Provide the [x, y] coordinate of the cell's center where the given text is located.  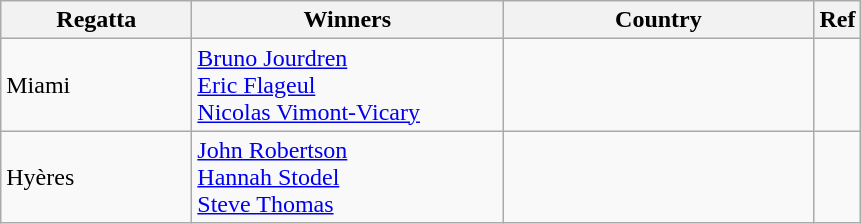
Country [658, 20]
Regatta [96, 20]
Bruno JourdrenEric FlageulNicolas Vimont-Vicary [348, 85]
Winners [348, 20]
Hyères [96, 177]
Miami [96, 85]
Ref [838, 20]
John RobertsonHannah StodelSteve Thomas [348, 177]
